Return [x, y] of the center of cell containing provided text 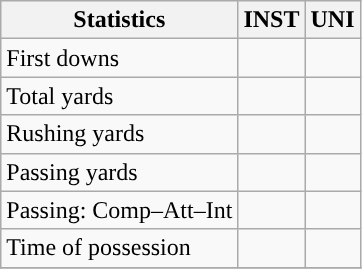
Passing: Comp–Att–Int [120, 210]
Statistics [120, 20]
Total yards [120, 96]
Passing yards [120, 172]
INST [272, 20]
Time of possession [120, 248]
Rushing yards [120, 134]
First downs [120, 58]
UNI [332, 20]
